Output the [x, y] coordinate of the center of the cell containing the given text.  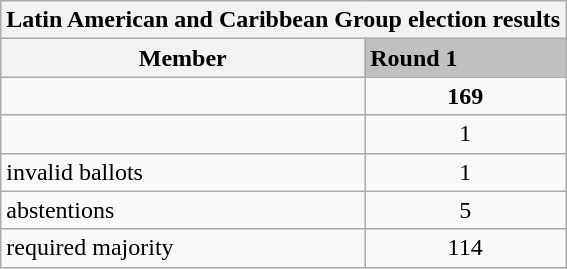
5 [466, 210]
abstentions [183, 210]
required majority [183, 248]
Member [183, 58]
114 [466, 248]
Latin American and Caribbean Group election results [284, 20]
Round 1 [466, 58]
169 [466, 96]
invalid ballots [183, 172]
